Return [X, Y] of the center of cell containing provided text 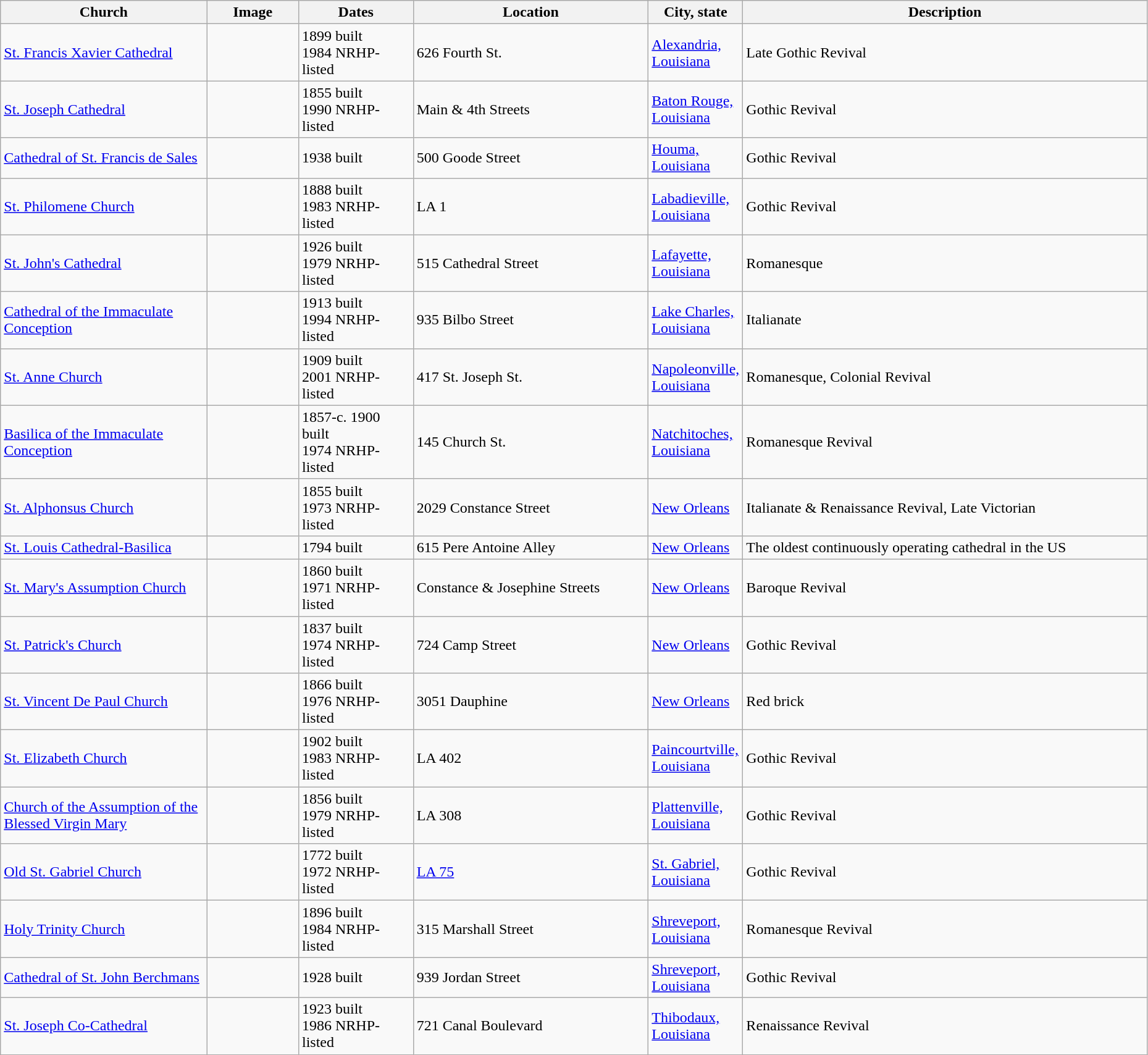
St. Joseph Cathedral [104, 109]
417 St. Joseph St. [531, 377]
Cathedral of the Immaculate Conception [104, 320]
Basilica of the Immaculate Conception [104, 442]
Main & 4th Streets [531, 109]
St. Elizabeth Church [104, 759]
315 Marshall Street [531, 929]
1857-c. 1900 built1974 NRHP-listed [356, 442]
Natchitoches, Louisiana [695, 442]
615 Pere Antoine Alley [531, 547]
145 Church St. [531, 442]
Description [945, 12]
1856 built1979 NRHP-listed [356, 815]
1902 built1983 NRHP-listed [356, 759]
St. Vincent De Paul Church [104, 702]
Holy Trinity Church [104, 929]
724 Camp Street [531, 645]
St. Louis Cathedral-Basilica [104, 547]
2029 Constance Street [531, 507]
Constance & Josephine Streets [531, 587]
935 Bilbo Street [531, 320]
Lake Charles, Louisiana [695, 320]
1896 built1984 NRHP-listed [356, 929]
515 Cathedral Street [531, 263]
Houma, Louisiana [695, 158]
500 Goode Street [531, 158]
St. Joseph Co-Cathedral [104, 1026]
Cathedral of St. Francis de Sales [104, 158]
The oldest continuously operating cathedral in the US [945, 547]
1913 built1994 NRHP-listed [356, 320]
Dates [356, 12]
1866 built1976 NRHP-listed [356, 702]
Church [104, 12]
1938 built [356, 158]
1855 built 1990 NRHP-listed [356, 109]
Romanesque [945, 263]
St. John's Cathedral [104, 263]
Late Gothic Revival [945, 53]
St. Francis Xavier Cathedral [104, 53]
721 Canal Boulevard [531, 1026]
Labadieville, Louisiana [695, 206]
Image [253, 12]
1855 built1973 NRHP-listed [356, 507]
Baroque Revival [945, 587]
1899 built1984 NRHP-listed [356, 53]
939 Jordan Street [531, 977]
1772 built1972 NRHP-listed [356, 872]
1909 built2001 NRHP-listed [356, 377]
St. Philomene Church [104, 206]
Baton Rouge, Louisiana [695, 109]
Lafayette, Louisiana [695, 263]
1928 built [356, 977]
1923 built1986 NRHP-listed [356, 1026]
Romanesque, Colonial Revival [945, 377]
St. Mary's Assumption Church [104, 587]
City, state [695, 12]
Old St. Gabriel Church [104, 872]
Cathedral of St. John Berchmans [104, 977]
1837 built1974 NRHP-listed [356, 645]
LA 75 [531, 872]
Paincourtville, Louisiana [695, 759]
St. Gabriel, Louisiana [695, 872]
1926 built1979 NRHP-listed [356, 263]
St. Patrick's Church [104, 645]
Plattenville, Louisiana [695, 815]
626 Fourth St. [531, 53]
Location [531, 12]
St. Anne Church [104, 377]
1860 built1971 NRHP-listed [356, 587]
Napoleonville, Louisiana [695, 377]
Italianate & Renaissance Revival, Late Victorian [945, 507]
LA 1 [531, 206]
Red brick [945, 702]
3051 Dauphine [531, 702]
Alexandria, Louisiana [695, 53]
1794 built [356, 547]
Church of the Assumption of the Blessed Virgin Mary [104, 815]
St. Alphonsus Church [104, 507]
LA 402 [531, 759]
Renaissance Revival [945, 1026]
1888 built1983 NRHP-listed [356, 206]
LA 308 [531, 815]
Italianate [945, 320]
Thibodaux, Louisiana [695, 1026]
